For the text-containing cell, return its midpoint in (x, y) coordinate format. 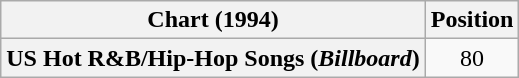
80 (472, 58)
US Hot R&B/Hip-Hop Songs (Billboard) (213, 58)
Position (472, 20)
Chart (1994) (213, 20)
